Determine the [X, Y] coordinate at the center of the cell enclosing the given text.  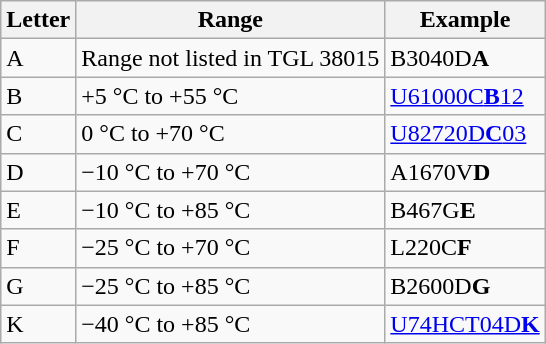
D [38, 172]
L220CF [465, 248]
−25 °C to +85 °C [230, 286]
K [38, 324]
Example [465, 20]
−25 °C to +70 °C [230, 248]
Letter [38, 20]
G [38, 286]
U61000CB12 [465, 96]
+5 °C to +55 °C [230, 96]
B2600DG [465, 286]
B467GE [465, 210]
Range not listed in TGL 38015 [230, 58]
0 °C to +70 °C [230, 134]
B3040DA [465, 58]
−10 °C to +70 °C [230, 172]
Range [230, 20]
F [38, 248]
U82720DC03 [465, 134]
−10 °C to +85 °C [230, 210]
C [38, 134]
U74HCT04DK [465, 324]
B [38, 96]
−40 °C to +85 °C [230, 324]
E [38, 210]
A [38, 58]
A1670VD [465, 172]
